Find where the given text appears and provide that cell's center as [X, Y] coordinate. 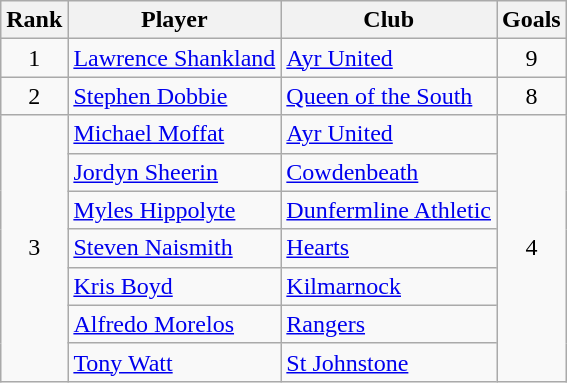
Kris Boyd [174, 286]
8 [531, 96]
Stephen Dobbie [174, 96]
Dunfermline Athletic [389, 210]
Alfredo Morelos [174, 324]
Hearts [389, 248]
Cowdenbeath [389, 172]
9 [531, 58]
Goals [531, 20]
1 [34, 58]
Lawrence Shankland [174, 58]
Myles Hippolyte [174, 210]
Tony Watt [174, 362]
St Johnstone [389, 362]
Club [389, 20]
Steven Naismith [174, 248]
3 [34, 248]
Michael Moffat [174, 134]
2 [34, 96]
Rangers [389, 324]
Rank [34, 20]
Jordyn Sheerin [174, 172]
Queen of the South [389, 96]
Kilmarnock [389, 286]
Player [174, 20]
4 [531, 248]
